Pinpoint the cell where the given text exists, returning its [x, y] midpoint coordinate. 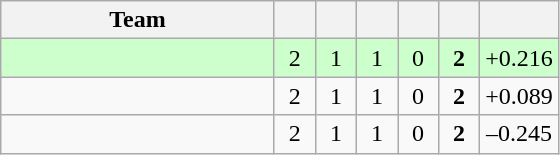
+0.216 [520, 58]
+0.089 [520, 96]
–0.245 [520, 134]
Team [138, 20]
